Scan for the cell matching the given text and deliver its [X, Y] coordinate at center. 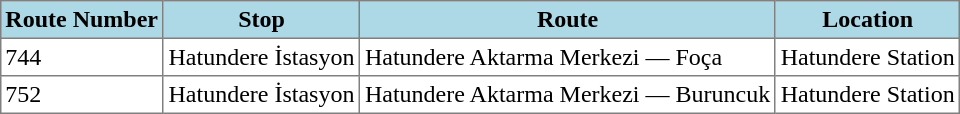
Stop [261, 20]
744 [82, 57]
Hatundere Aktarma Merkezi — Foça [568, 57]
Route [568, 20]
Location [867, 20]
752 [82, 95]
Route Number [82, 20]
Hatundere Aktarma Merkezi — Buruncuk [568, 95]
